Return the (X, Y) coordinate for the center point of the cell that contains the specified text.  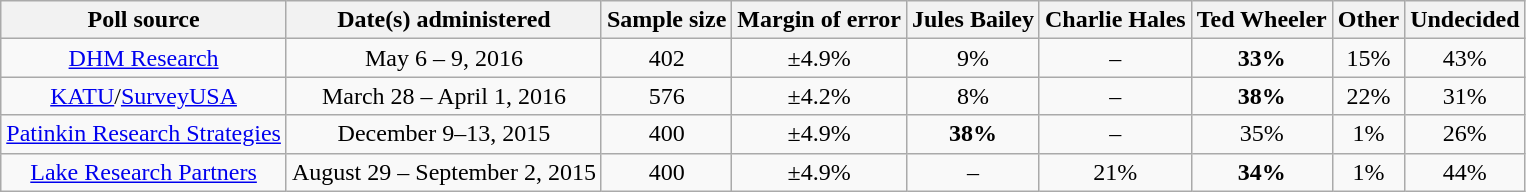
22% (1368, 96)
Poll source (144, 20)
34% (1262, 172)
8% (972, 96)
576 (666, 96)
Lake Research Partners (144, 172)
33% (1262, 58)
Patinkin Research Strategies (144, 134)
21% (1115, 172)
43% (1465, 58)
31% (1465, 96)
KATU/SurveyUSA (144, 96)
9% (972, 58)
Date(s) administered (444, 20)
15% (1368, 58)
Other (1368, 20)
35% (1262, 134)
26% (1465, 134)
May 6 – 9, 2016 (444, 58)
March 28 – April 1, 2016 (444, 96)
Jules Bailey (972, 20)
Margin of error (820, 20)
DHM Research (144, 58)
Undecided (1465, 20)
Charlie Hales (1115, 20)
August 29 – September 2, 2015 (444, 172)
402 (666, 58)
±4.2% (820, 96)
December 9–13, 2015 (444, 134)
Ted Wheeler (1262, 20)
Sample size (666, 20)
44% (1465, 172)
